Pinpoint the cell where the given text exists, returning its (X, Y) midpoint coordinate. 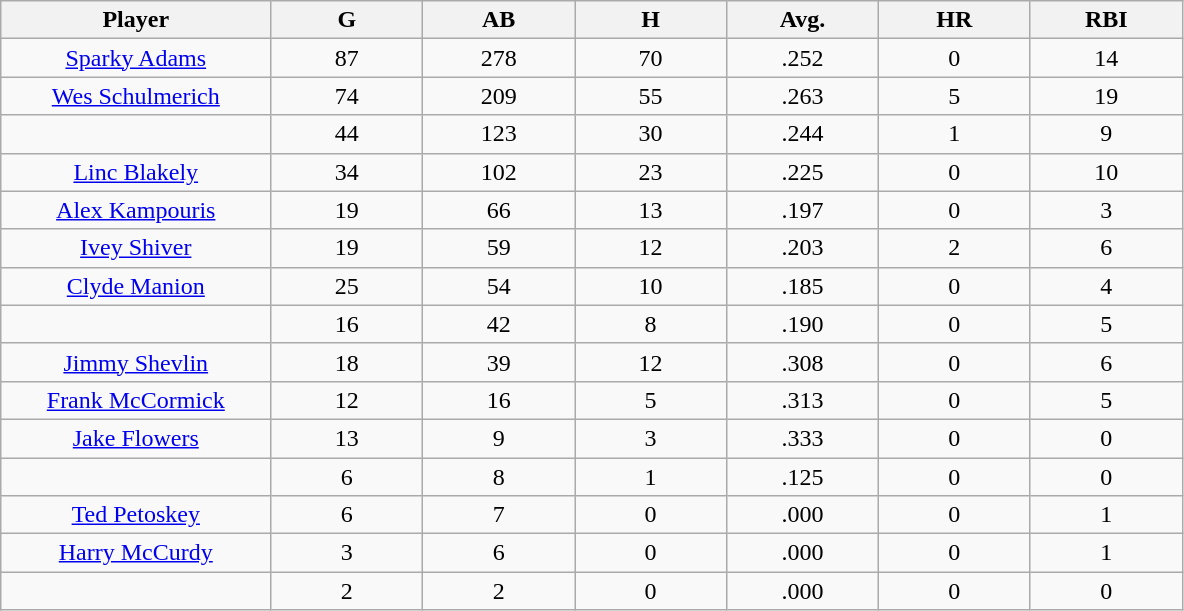
25 (347, 286)
55 (651, 96)
Frank McCormick (136, 400)
HR (954, 20)
30 (651, 134)
278 (499, 58)
.225 (802, 172)
Sparky Adams (136, 58)
39 (499, 362)
.308 (802, 362)
.244 (802, 134)
.252 (802, 58)
H (651, 20)
Clyde Manion (136, 286)
AB (499, 20)
4 (1106, 286)
Alex Kampouris (136, 210)
74 (347, 96)
.263 (802, 96)
Jimmy Shevlin (136, 362)
59 (499, 248)
RBI (1106, 20)
.333 (802, 438)
Player (136, 20)
.197 (802, 210)
34 (347, 172)
.203 (802, 248)
7 (499, 515)
.185 (802, 286)
.313 (802, 400)
18 (347, 362)
23 (651, 172)
123 (499, 134)
209 (499, 96)
.190 (802, 324)
70 (651, 58)
87 (347, 58)
54 (499, 286)
G (347, 20)
42 (499, 324)
Ted Petoskey (136, 515)
Avg. (802, 20)
Ivey Shiver (136, 248)
Jake Flowers (136, 438)
66 (499, 210)
Linc Blakely (136, 172)
Harry McCurdy (136, 553)
102 (499, 172)
44 (347, 134)
Wes Schulmerich (136, 96)
14 (1106, 58)
.125 (802, 477)
